Capture the cell that displays the provided text and extract its (X, Y) central coordinate. 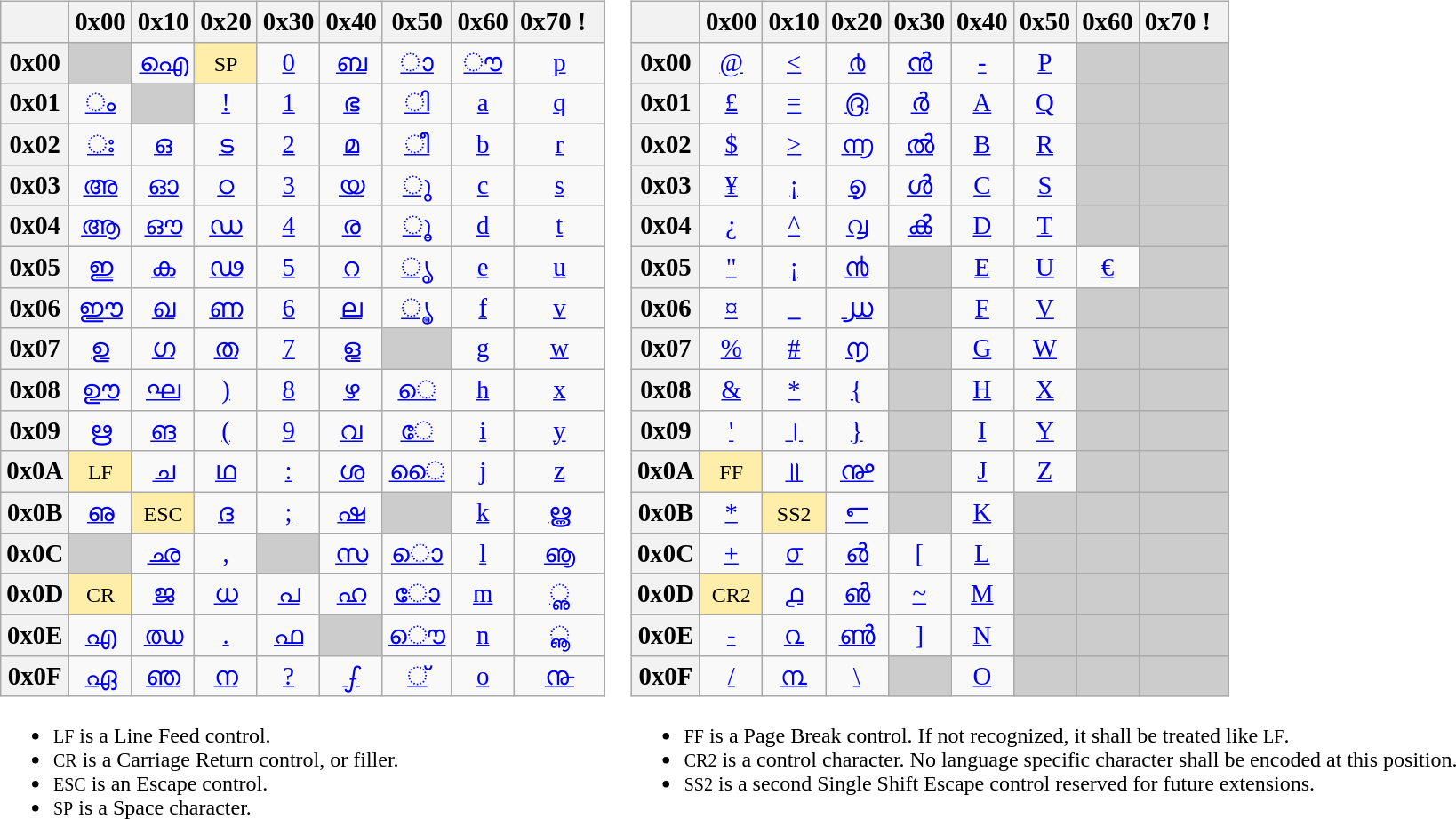
ഖ (164, 308)
C (983, 185)
% (731, 349)
ഡ (226, 226)
LF (101, 471)
ദ (226, 512)
€ (1108, 267)
। (795, 430)
സ (352, 553)
൯ (857, 267)
ഈ (101, 308)
ി (416, 104)
ാ (416, 63)
ൃ (416, 267)
U (1045, 267)
< (795, 63)
V (1045, 308)
t (559, 226)
ഠ (226, 185)
ൽ (919, 144)
L (983, 553)
3 (288, 185)
൭ (857, 185)
൲ (857, 471)
v (559, 308)
Z (1045, 471)
Q (1045, 104)
i (484, 430)
യ (352, 185)
൳ (857, 512)
b (484, 144)
ഔ (164, 226)
p (559, 63)
f (484, 308)
ത (226, 349)
\ (857, 676)
ങ (164, 430)
/ (731, 676)
ര (352, 226)
, (226, 553)
¥ (731, 185)
ർ (919, 104)
ൣ (559, 635)
൪ (857, 63)
൮ (857, 226)
൨ (795, 635)
ൠ (559, 512)
q (559, 104)
P (1045, 63)
ൡ (559, 553)
E (983, 267)
ഢ (226, 267)
^ (795, 226)
ഗ (164, 349)
ഒ (164, 144)
പ (288, 594)
ല (352, 308)
} (857, 430)
6 (288, 308)
ഭ (352, 104)
A (983, 104)
ോ (416, 594)
ഇ (101, 267)
ധ (226, 594)
1 (288, 104)
ESC (164, 512)
൵ (857, 594)
c (484, 185)
ഫ (288, 635)
Y (1045, 430)
ൢ (559, 594)
9 (288, 430)
( (226, 430)
k (484, 512)
ഉ (101, 349)
ൊ (416, 553)
] (919, 635)
H (983, 389)
ൈ (416, 471)
ബ (352, 63)
) (226, 389)
M (983, 594)
7 (288, 349)
$ (731, 144)
ഛ (164, 553)
വ (352, 430)
ം (101, 104)
: (288, 471)
s (559, 185)
d (484, 226)
{ (857, 389)
൧ (795, 594)
൦ (795, 553)
൹ (559, 676)
m (484, 594)
l (484, 553)
~ (919, 594)
െ (416, 389)
J (983, 471)
e (484, 267)
! (226, 104)
ഐ (164, 63)
ൺ (857, 635)
r (559, 144)
z (559, 471)
ഽ (352, 676)
O (983, 676)
ൌ (416, 635)
൱ (857, 349)
ഃ (101, 144)
0 (288, 63)
് (416, 676)
൩ (795, 676)
I (983, 430)
ഌ (101, 512)
5 (288, 267)
& (731, 389)
േ (416, 430)
മ (352, 144)
ൿ (919, 226)
CR2 (731, 594)
W (1045, 349)
SP (226, 63)
ു (416, 185)
+ (731, 553)
j (484, 471)
a (484, 104)
അ (101, 185)
2 (288, 144)
ീ (416, 144)
. (226, 635)
' (731, 430)
D (983, 226)
@ (731, 63)
൰ (857, 308)
u (559, 267)
w (559, 349)
FF (731, 471)
ഘ (164, 389)
ച (164, 471)
ക (164, 267)
x (559, 389)
എ (101, 635)
y (559, 430)
ഋ (101, 430)
ഴ (352, 389)
ൄ (416, 308)
ആ (101, 226)
X (1045, 389)
? (288, 676)
g (484, 349)
ണ (226, 308)
ഹ (352, 594)
S (1045, 185)
CR (101, 594)
ശ (352, 471)
ൻ (919, 63)
F (983, 308)
# (795, 349)
> (795, 144)
[ (919, 553)
£ (731, 104)
ൾ (919, 185)
ന (226, 676)
¿ (731, 226)
ള (352, 349)
G (983, 349)
റ (352, 267)
¤ (731, 308)
ജ (164, 594)
ഞ (164, 676)
ഊ (101, 389)
॥ (795, 471)
" (731, 267)
ട (226, 144)
ഓ (164, 185)
൴ (857, 553)
n (484, 635)
= (795, 104)
T (1045, 226)
_ (795, 308)
R (1045, 144)
൫ (857, 104)
4 (288, 226)
ഷ (352, 512)
ൂ (416, 226)
SS2 (795, 512)
N (983, 635)
ഥ (226, 471)
o (484, 676)
; (288, 512)
ഏ (101, 676)
K (983, 512)
h (484, 389)
ൗ (484, 63)
8 (288, 389)
B (983, 144)
ഝ (164, 635)
൬ (857, 144)
